From the cell containing the given text, extract its center point as (x, y) coordinate. 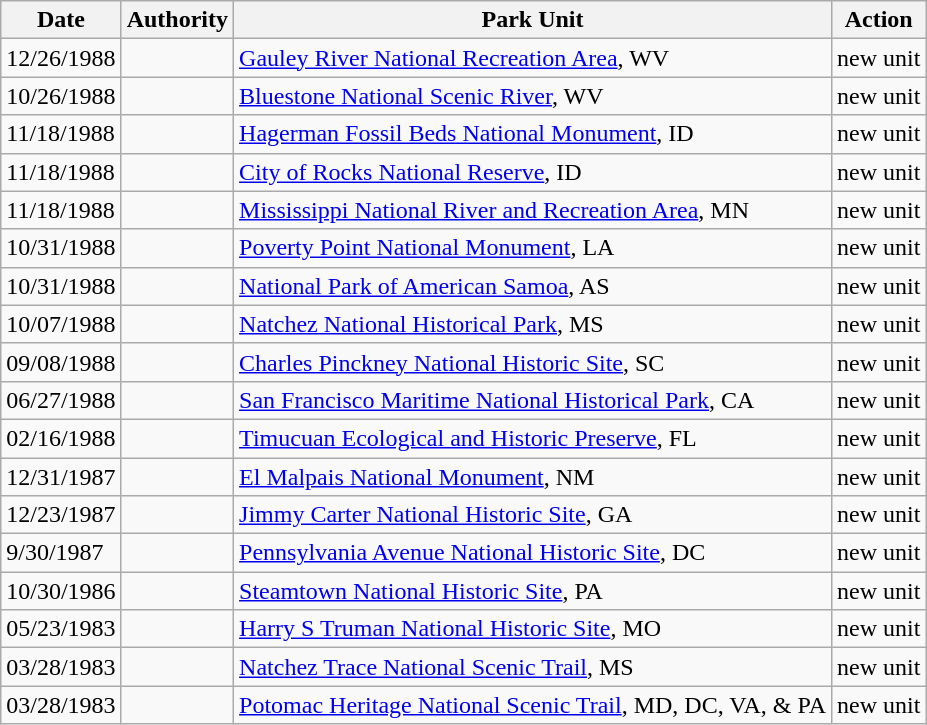
Park Unit (533, 20)
9/30/1987 (61, 553)
National Park of American Samoa, AS (533, 286)
Potomac Heritage National Scenic Trail, MD, DC, VA, & PA (533, 705)
Pennsylvania Avenue National Historic Site, DC (533, 553)
10/26/1988 (61, 96)
Timucuan Ecological and Historic Preserve, FL (533, 438)
12/26/1988 (61, 58)
Gauley River National Recreation Area, WV (533, 58)
San Francisco Maritime National Historical Park, CA (533, 400)
05/23/1983 (61, 629)
Authority (177, 20)
10/07/1988 (61, 324)
12/31/1987 (61, 477)
09/08/1988 (61, 362)
Bluestone National Scenic River, WV (533, 96)
10/30/1986 (61, 591)
City of Rocks National Reserve, ID (533, 172)
12/23/1987 (61, 515)
Natchez National Historical Park, MS (533, 324)
El Malpais National Monument, NM (533, 477)
Action (879, 20)
Jimmy Carter National Historic Site, GA (533, 515)
Natchez Trace National Scenic Trail, MS (533, 667)
06/27/1988 (61, 400)
Mississippi National River and Recreation Area, MN (533, 210)
Date (61, 20)
Harry S Truman National Historic Site, MO (533, 629)
Steamtown National Historic Site, PA (533, 591)
Hagerman Fossil Beds National Monument, ID (533, 134)
Charles Pinckney National Historic Site, SC (533, 362)
02/16/1988 (61, 438)
Poverty Point National Monument, LA (533, 248)
